From the cell containing the given text, extract its center point as [x, y] coordinate. 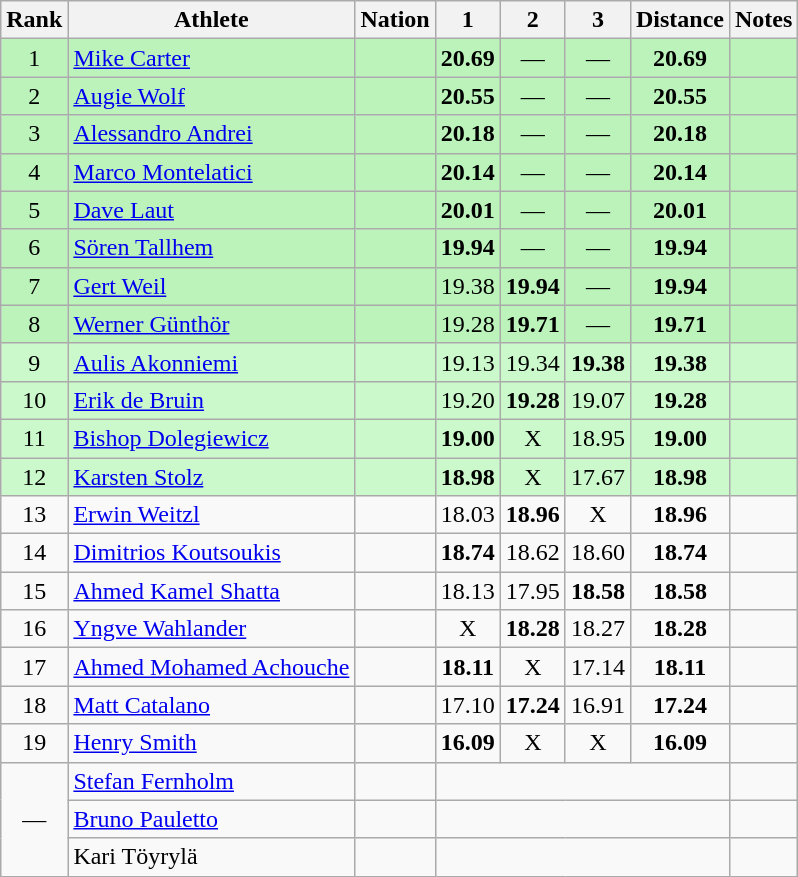
10 [34, 400]
Bishop Dolegiewicz [212, 438]
Bruno Pauletto [212, 819]
17.95 [532, 591]
17.10 [468, 705]
19.07 [598, 400]
14 [34, 553]
18.95 [598, 438]
Augie Wolf [212, 96]
Stefan Fernholm [212, 781]
Nation [395, 20]
Yngve Wahlander [212, 629]
18.13 [468, 591]
18.27 [598, 629]
7 [34, 286]
17.14 [598, 667]
Ahmed Mohamed Achouche [212, 667]
17.67 [598, 477]
4 [34, 172]
19.13 [468, 362]
Distance [680, 20]
18 [34, 705]
Ahmed Kamel Shatta [212, 591]
Gert Weil [212, 286]
Erik de Bruin [212, 400]
Athlete [212, 20]
16 [34, 629]
19 [34, 743]
Rank [34, 20]
Marco Montelatici [212, 172]
Dimitrios Koutsoukis [212, 553]
18.03 [468, 515]
Notes [763, 20]
19.20 [468, 400]
Kari Töyrylä [212, 857]
11 [34, 438]
Matt Catalano [212, 705]
Erwin Weitzl [212, 515]
19.34 [532, 362]
18.62 [532, 553]
Dave Laut [212, 210]
9 [34, 362]
Alessandro Andrei [212, 134]
17 [34, 667]
13 [34, 515]
18.60 [598, 553]
Henry Smith [212, 743]
Mike Carter [212, 58]
Aulis Akonniemi [212, 362]
5 [34, 210]
Werner Günthör [212, 324]
16.91 [598, 705]
15 [34, 591]
Karsten Stolz [212, 477]
Sören Tallhem [212, 248]
8 [34, 324]
12 [34, 477]
6 [34, 248]
